Output the [X, Y] coordinate of the center of the cell containing the given text.  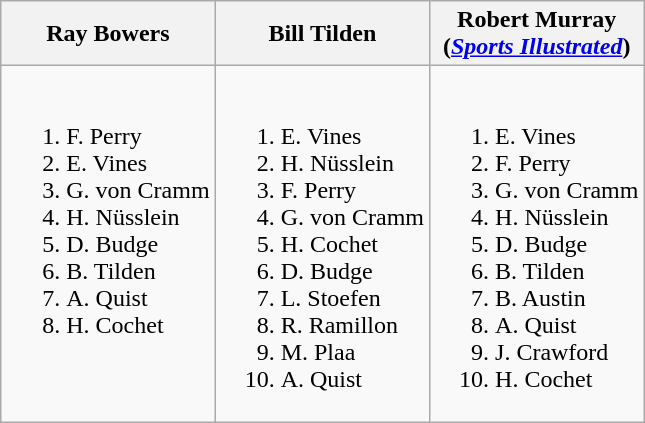
E. Vines F. Perry G. von Cramm H. Nüsslein D. Budge B. Tilden B. Austin A. Quist J. Crawford H. Cochet [537, 244]
E. Vines H. Nüsslein F. Perry G. von Cramm H. Cochet D. Budge L. Stoefen R. Ramillon M. Plaa A. Quist [322, 244]
Bill Tilden [322, 34]
Robert Murray(Sports Illustrated) [537, 34]
F. Perry E. Vines G. von Cramm H. Nüsslein D. Budge B. Tilden A. Quist H. Cochet [108, 244]
Ray Bowers [108, 34]
